For the text-containing cell, return its midpoint in [X, Y] coordinate format. 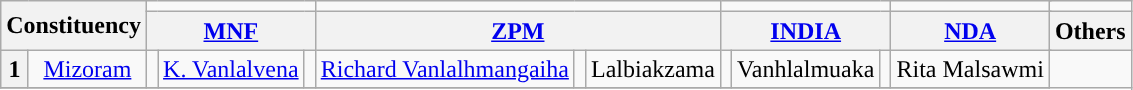
Richard Vanlalhmangaiha [444, 69]
ZPM [518, 31]
Others [1090, 31]
1 [15, 69]
Lalbiakzama [652, 69]
Rita Malsawmi [970, 69]
Vanhlalmuaka [806, 69]
MNF [230, 31]
NDA [970, 31]
Constituency [74, 26]
K. Vanlalvena [232, 69]
INDIA [805, 31]
Mizoram [87, 69]
